Search for the cell housing the specified text and yield its (X, Y) center coordinate. 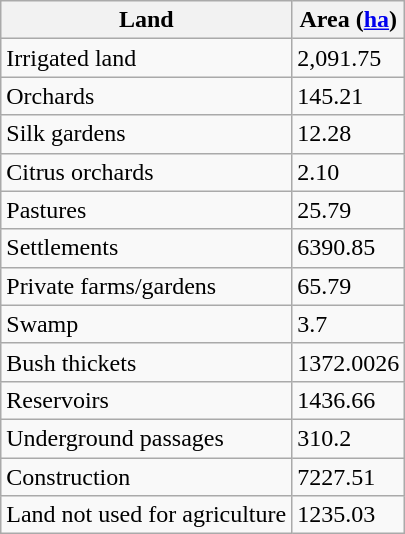
12.28 (348, 134)
1436.66 (348, 400)
Pastures (146, 210)
1235.03 (348, 515)
Land not used for agriculture (146, 515)
Bush thickets (146, 362)
3.7 (348, 324)
2.10 (348, 172)
Irrigated land (146, 58)
Reservoirs (146, 400)
Swamp (146, 324)
65.79 (348, 286)
Settlements (146, 248)
145.21 (348, 96)
Underground passages (146, 438)
Orchards (146, 96)
2,091.75 (348, 58)
Construction (146, 477)
Area (ha) (348, 20)
Citrus orchards (146, 172)
Private farms/gardens (146, 286)
7227.51 (348, 477)
310.2 (348, 438)
Silk gardens (146, 134)
Land (146, 20)
6390.85 (348, 248)
1372.0026 (348, 362)
25.79 (348, 210)
